Locate the cell with the specified text and output its [x, y] center coordinate. 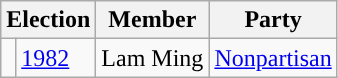
Member [152, 20]
Lam Ming [152, 58]
Party [273, 20]
1982 [56, 58]
Election [48, 20]
Nonpartisan [273, 58]
